Identify which cell holds the provided text, then report its [X, Y] central coordinate. 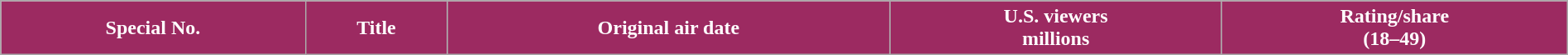
Rating/share(18–49) [1394, 28]
Special No. [153, 28]
U.S. viewersmillions [1055, 28]
Original air date [668, 28]
Title [376, 28]
